Search for the cell housing the specified text and yield its [X, Y] center coordinate. 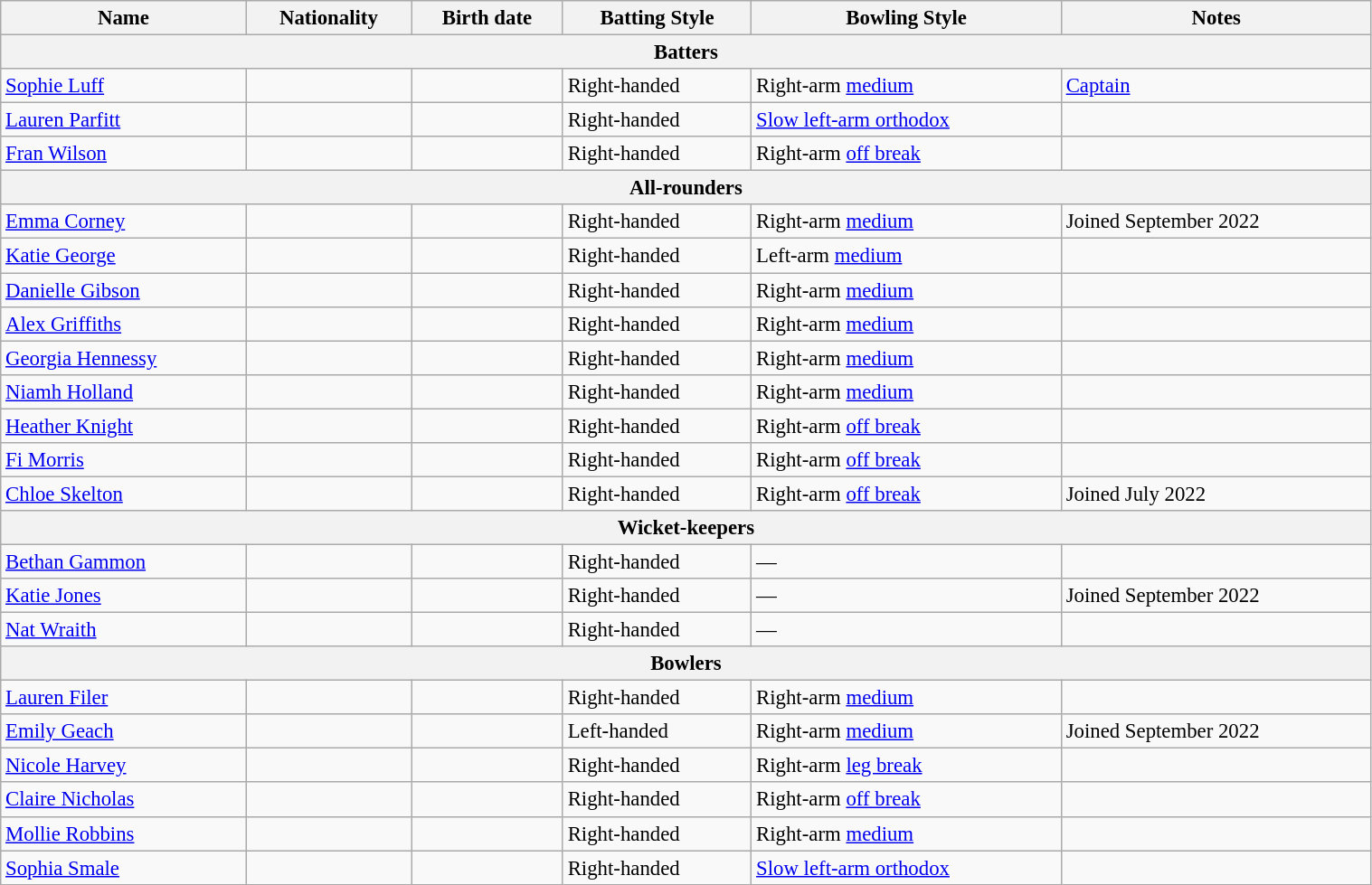
Nicole Harvey [123, 766]
Katie George [123, 256]
Bethan Gammon [123, 561]
Heather Knight [123, 426]
All-rounders [686, 188]
Katie Jones [123, 596]
Nationality [328, 18]
Wicket-keepers [686, 528]
Chloe Skelton [123, 494]
Fran Wilson [123, 154]
Captain [1216, 86]
Niamh Holland [123, 391]
Nat Wraith [123, 630]
Georgia Hennessy [123, 358]
Sophie Luff [123, 86]
Birth date [487, 18]
Lauren Parfitt [123, 120]
Notes [1216, 18]
Fi Morris [123, 460]
Right-arm leg break [906, 766]
Mollie Robbins [123, 833]
Left-handed [657, 731]
Sophia Smale [123, 868]
Batters [686, 52]
Left-arm medium [906, 256]
Name [123, 18]
Emily Geach [123, 731]
Joined July 2022 [1216, 494]
Claire Nicholas [123, 800]
Alex Griffiths [123, 324]
Batting Style [657, 18]
Danielle Gibson [123, 290]
Bowlers [686, 664]
Lauren Filer [123, 698]
Bowling Style [906, 18]
Emma Corney [123, 221]
